From the cell containing the given text, extract its center point as [X, Y] coordinate. 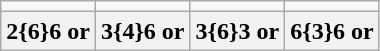
3{4}6 or [142, 31]
3{6}3 or [238, 31]
6{3}6 or [332, 31]
2{6}6 or [48, 31]
